Pinpoint the cell where the given text exists, returning its [x, y] midpoint coordinate. 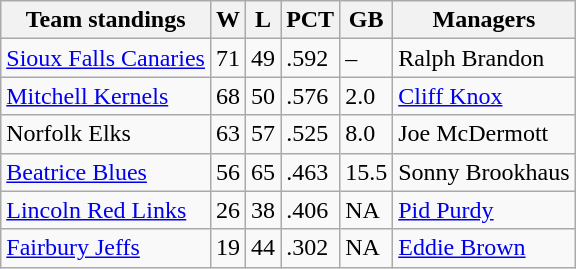
Team standings [106, 20]
Eddie Brown [484, 248]
8.0 [366, 134]
Fairbury Jeffs [106, 248]
Sioux Falls Canaries [106, 58]
PCT [310, 20]
Cliff Knox [484, 96]
.525 [310, 134]
71 [228, 58]
.576 [310, 96]
.406 [310, 210]
Pid Purdy [484, 210]
49 [264, 58]
2.0 [366, 96]
68 [228, 96]
19 [228, 248]
Norfolk Elks [106, 134]
38 [264, 210]
.463 [310, 172]
Managers [484, 20]
Sonny Brookhaus [484, 172]
Beatrice Blues [106, 172]
W [228, 20]
57 [264, 134]
L [264, 20]
44 [264, 248]
Joe McDermott [484, 134]
26 [228, 210]
56 [228, 172]
– [366, 58]
GB [366, 20]
.302 [310, 248]
Lincoln Red Links [106, 210]
65 [264, 172]
63 [228, 134]
.592 [310, 58]
50 [264, 96]
15.5 [366, 172]
Mitchell Kernels [106, 96]
Ralph Brandon [484, 58]
